Determine the [X, Y] coordinate at the center of the cell enclosing the given text.  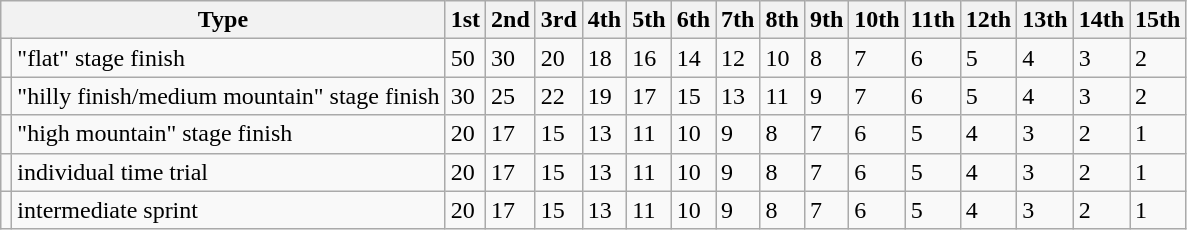
50 [465, 58]
5th [649, 20]
10th [877, 20]
22 [558, 96]
"flat" stage finish [228, 58]
individual time trial [228, 172]
1st [465, 20]
"hilly finish/medium mountain" stage finish [228, 96]
18 [604, 58]
11th [932, 20]
13th [1045, 20]
12th [988, 20]
8th [782, 20]
16 [649, 58]
19 [604, 96]
12 [738, 58]
25 [511, 96]
14th [1101, 20]
intermediate sprint [228, 210]
9th [826, 20]
2nd [511, 20]
15th [1158, 20]
3rd [558, 20]
14 [693, 58]
Type [223, 20]
4th [604, 20]
7th [738, 20]
6th [693, 20]
"high mountain" stage finish [228, 134]
